Find where the given text appears and provide that cell's center as [X, Y] coordinate. 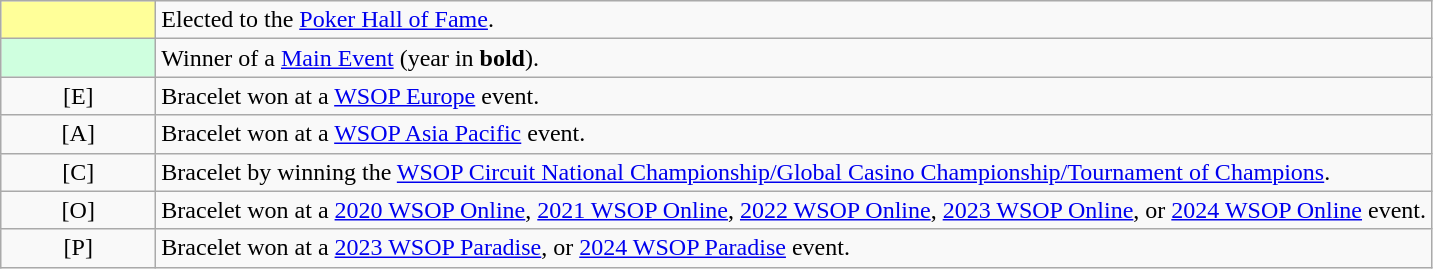
[O] [78, 210]
Bracelet won at a 2020 WSOP Online, 2021 WSOP Online, 2022 WSOP Online, 2023 WSOP Online, or 2024 WSOP Online event. [794, 210]
Bracelet won at a 2023 WSOP Paradise, or 2024 WSOP Paradise event. [794, 248]
Bracelet won at a WSOP Europe event. [794, 96]
[E] [78, 96]
[A] [78, 134]
Bracelet by winning the WSOP Circuit National Championship/Global Casino Championship/Tournament of Champions. [794, 172]
Bracelet won at a WSOP Asia Pacific event. [794, 134]
Elected to the Poker Hall of Fame. [794, 20]
[C] [78, 172]
Winner of a Main Event (year in bold). [794, 58]
[P] [78, 248]
